Extract the (X, Y) coordinate from the center of the cell holding the provided text.  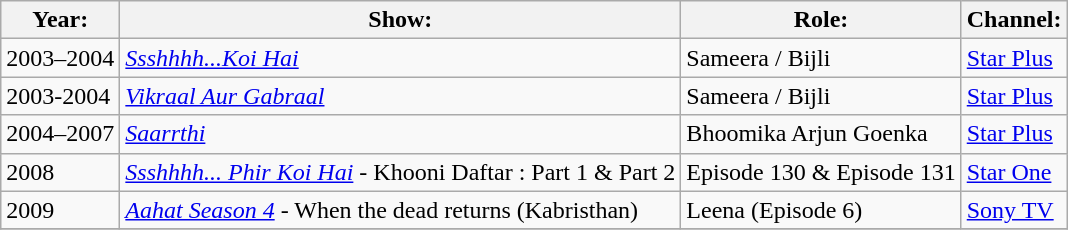
2009 (60, 210)
Saarrthi (400, 134)
Channel: (1014, 20)
Episode 130 & Episode 131 (821, 172)
Ssshhhh... Phir Koi Hai - Khooni Daftar : Part 1 & Part 2 (400, 172)
Leena (Episode 6) (821, 210)
2008 (60, 172)
Year: (60, 20)
Bhoomika Arjun Goenka (821, 134)
Role: (821, 20)
Ssshhhh...Koi Hai (400, 58)
2003–2004 (60, 58)
Star One (1014, 172)
2003-2004 (60, 96)
Vikraal Aur Gabraal (400, 96)
Aahat Season 4 - When the dead returns (Kabristhan) (400, 210)
2004–2007 (60, 134)
Show: (400, 20)
Sony TV (1014, 210)
